Output the (X, Y) coordinate of the center of the cell containing the given text.  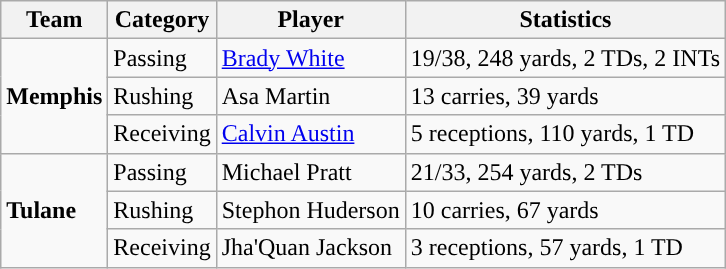
Jha'Quan Jackson (310, 248)
19/38, 248 yards, 2 TDs, 2 INTs (565, 58)
Team (54, 20)
Brady White (310, 58)
3 receptions, 57 yards, 1 TD (565, 248)
5 receptions, 110 yards, 1 TD (565, 134)
Player (310, 20)
Calvin Austin (310, 134)
Memphis (54, 96)
10 carries, 67 yards (565, 210)
Asa Martin (310, 96)
21/33, 254 yards, 2 TDs (565, 172)
Statistics (565, 20)
Tulane (54, 210)
13 carries, 39 yards (565, 96)
Stephon Huderson (310, 210)
Category (162, 20)
Michael Pratt (310, 172)
